From the cell containing the given text, extract its center point as [X, Y] coordinate. 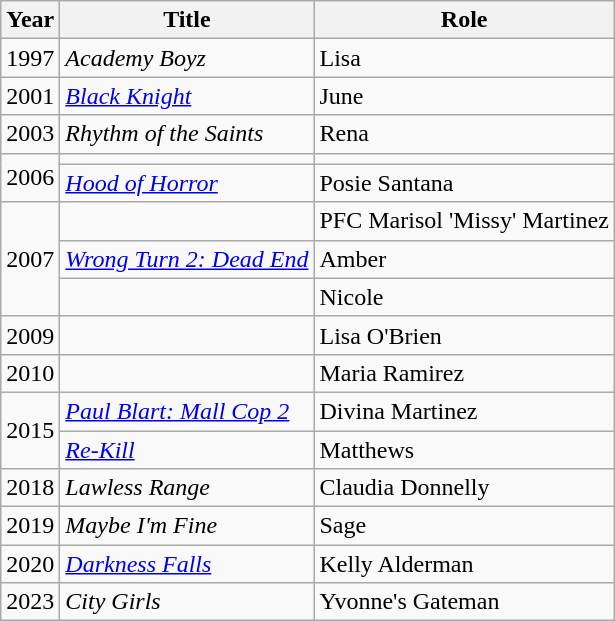
Year [30, 20]
Maybe I'm Fine [187, 526]
Divina Martinez [464, 411]
Academy Boyz [187, 58]
2020 [30, 564]
Darkness Falls [187, 564]
Matthews [464, 449]
2009 [30, 335]
Sage [464, 526]
Amber [464, 259]
2003 [30, 134]
Yvonne's Gateman [464, 602]
1997 [30, 58]
Black Knight [187, 96]
Lawless Range [187, 488]
Rena [464, 134]
Kelly Alderman [464, 564]
Re-Kill [187, 449]
Paul Blart: Mall Cop 2 [187, 411]
Nicole [464, 297]
2015 [30, 430]
Maria Ramirez [464, 373]
2001 [30, 96]
Rhythm of the Saints [187, 134]
2018 [30, 488]
Role [464, 20]
2010 [30, 373]
2007 [30, 259]
Hood of Horror [187, 183]
Title [187, 20]
Lisa [464, 58]
PFC Marisol 'Missy' Martinez [464, 221]
2006 [30, 178]
Claudia Donnelly [464, 488]
City Girls [187, 602]
Wrong Turn 2: Dead End [187, 259]
2019 [30, 526]
2023 [30, 602]
Posie Santana [464, 183]
Lisa O'Brien [464, 335]
June [464, 96]
